From the cell containing the given text, extract its center point as [x, y] coordinate. 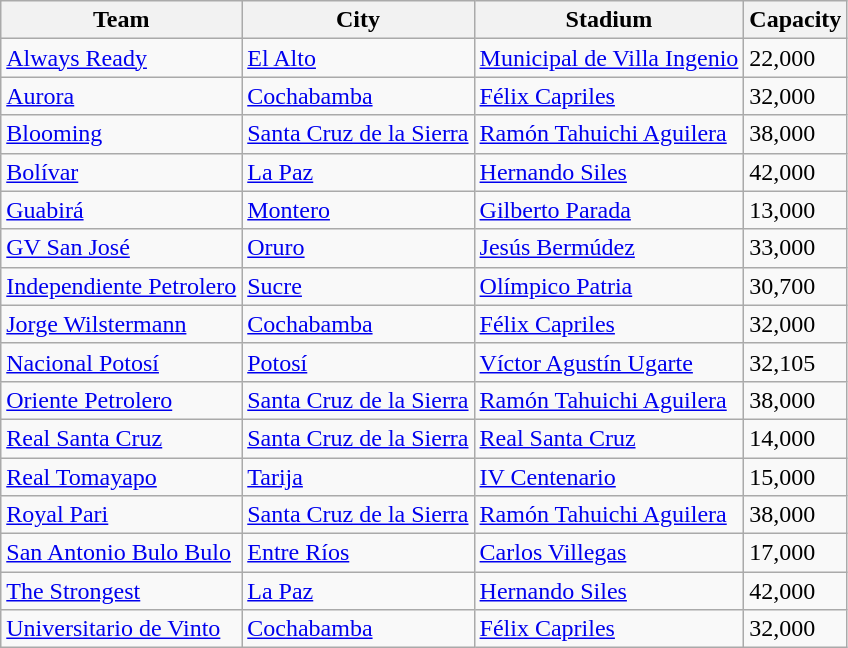
32,105 [796, 362]
33,000 [796, 248]
Oriente Petrolero [122, 400]
Municipal de Villa Ingenio [609, 58]
Royal Pari [122, 515]
Always Ready [122, 58]
Tarija [358, 477]
GV San José [122, 248]
Capacity [796, 20]
Jesús Bermúdez [609, 248]
Sucre [358, 286]
Montero [358, 210]
El Alto [358, 58]
Jorge Wilstermann [122, 324]
Olímpico Patria [609, 286]
13,000 [796, 210]
Víctor Agustín Ugarte [609, 362]
Entre Ríos [358, 553]
14,000 [796, 438]
IV Centenario [609, 477]
Team [122, 20]
The Strongest [122, 591]
Oruro [358, 248]
Gilberto Parada [609, 210]
22,000 [796, 58]
City [358, 20]
17,000 [796, 553]
Stadium [609, 20]
15,000 [796, 477]
Blooming [122, 134]
Potosí [358, 362]
San Antonio Bulo Bulo [122, 553]
Carlos Villegas [609, 553]
Independiente Petrolero [122, 286]
Real Tomayapo [122, 477]
30,700 [796, 286]
Nacional Potosí [122, 362]
Bolívar [122, 172]
Guabirá [122, 210]
Aurora [122, 96]
Universitario de Vinto [122, 629]
